Search for the cell housing the specified text and yield its [X, Y] center coordinate. 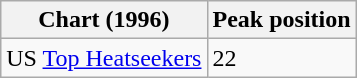
22 [282, 58]
Peak position [282, 20]
US Top Heatseekers [104, 58]
Chart (1996) [104, 20]
